Find where the given text appears and provide that cell's center as (x, y) coordinate. 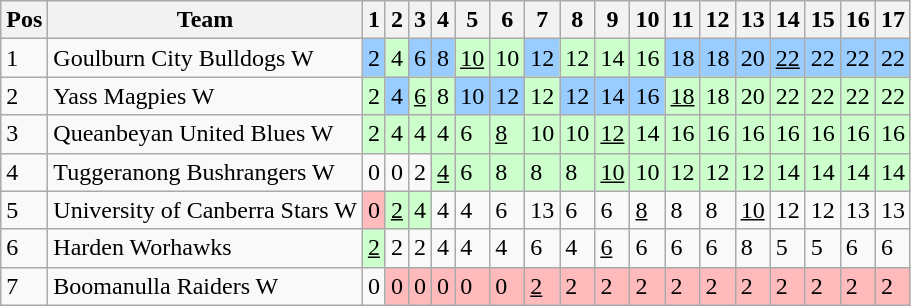
Yass Magpies W (206, 96)
Tuggeranong Bushrangers W (206, 172)
15 (822, 20)
Queanbeyan United Blues W (206, 134)
Pos (24, 20)
9 (612, 20)
Goulburn City Bulldogs W (206, 58)
University of Canberra Stars W (206, 210)
Harden Worhawks (206, 248)
Boomanulla Raiders W (206, 286)
11 (682, 20)
17 (892, 20)
Team (206, 20)
